Find where the given text appears and provide that cell's center as [X, Y] coordinate. 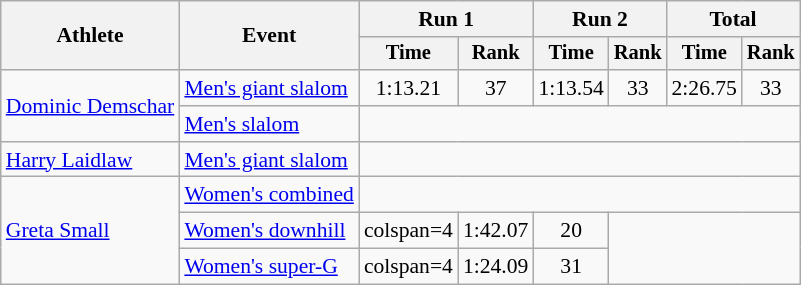
31 [570, 267]
Women's combined [269, 195]
20 [570, 231]
Event [269, 36]
1:13.54 [570, 88]
Run 1 [446, 19]
Women's super-G [269, 267]
Athlete [90, 36]
Total [732, 19]
Greta Small [90, 230]
1:13.21 [408, 88]
Run 2 [600, 19]
2:26.75 [704, 88]
1:24.09 [496, 267]
Women's downhill [269, 231]
Men's slalom [269, 124]
Dominic Demschar [90, 106]
1:42.07 [496, 231]
37 [496, 88]
Harry Laidlaw [90, 160]
